For the text-containing cell, return its midpoint in (x, y) coordinate format. 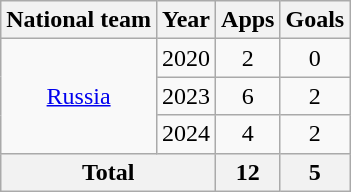
Year (186, 20)
Goals (315, 20)
2023 (186, 96)
2020 (186, 58)
Russia (79, 96)
4 (248, 134)
Total (108, 172)
2024 (186, 134)
5 (315, 172)
6 (248, 96)
Apps (248, 20)
0 (315, 58)
12 (248, 172)
National team (79, 20)
